Return the (X, Y) coordinate for the center point of the cell that contains the specified text.  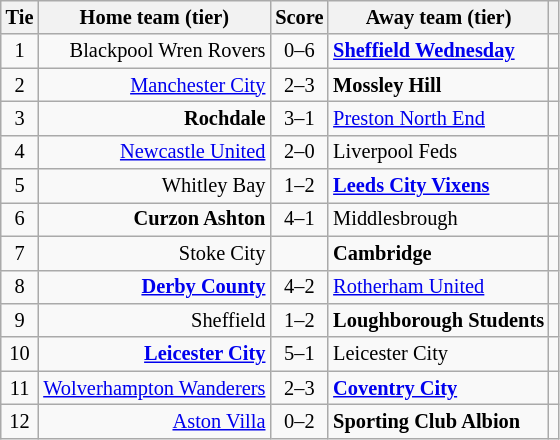
5 (20, 186)
Loughborough Students (438, 320)
4 (20, 152)
Home team (tier) (154, 17)
10 (20, 354)
8 (20, 287)
Rochdale (154, 118)
6 (20, 219)
11 (20, 388)
Blackpool Wren Rovers (154, 51)
Sheffield Wednesday (438, 51)
Curzon Ashton (154, 219)
3–1 (299, 118)
Score (299, 17)
Mossley Hill (438, 85)
Derby County (154, 287)
4–2 (299, 287)
12 (20, 421)
0–6 (299, 51)
Sporting Club Albion (438, 421)
4–1 (299, 219)
Sheffield (154, 320)
Newcastle United (154, 152)
Tie (20, 17)
Rotherham United (438, 287)
Stoke City (154, 253)
7 (20, 253)
Wolverhampton Wanderers (154, 388)
Aston Villa (154, 421)
Cambridge (438, 253)
9 (20, 320)
2–0 (299, 152)
Leeds City Vixens (438, 186)
Coventry City (438, 388)
Away team (tier) (438, 17)
5–1 (299, 354)
Preston North End (438, 118)
3 (20, 118)
0–2 (299, 421)
Manchester City (154, 85)
1 (20, 51)
2 (20, 85)
Liverpool Feds (438, 152)
Middlesbrough (438, 219)
Whitley Bay (154, 186)
